From the cell containing the given text, extract its center point as (x, y) coordinate. 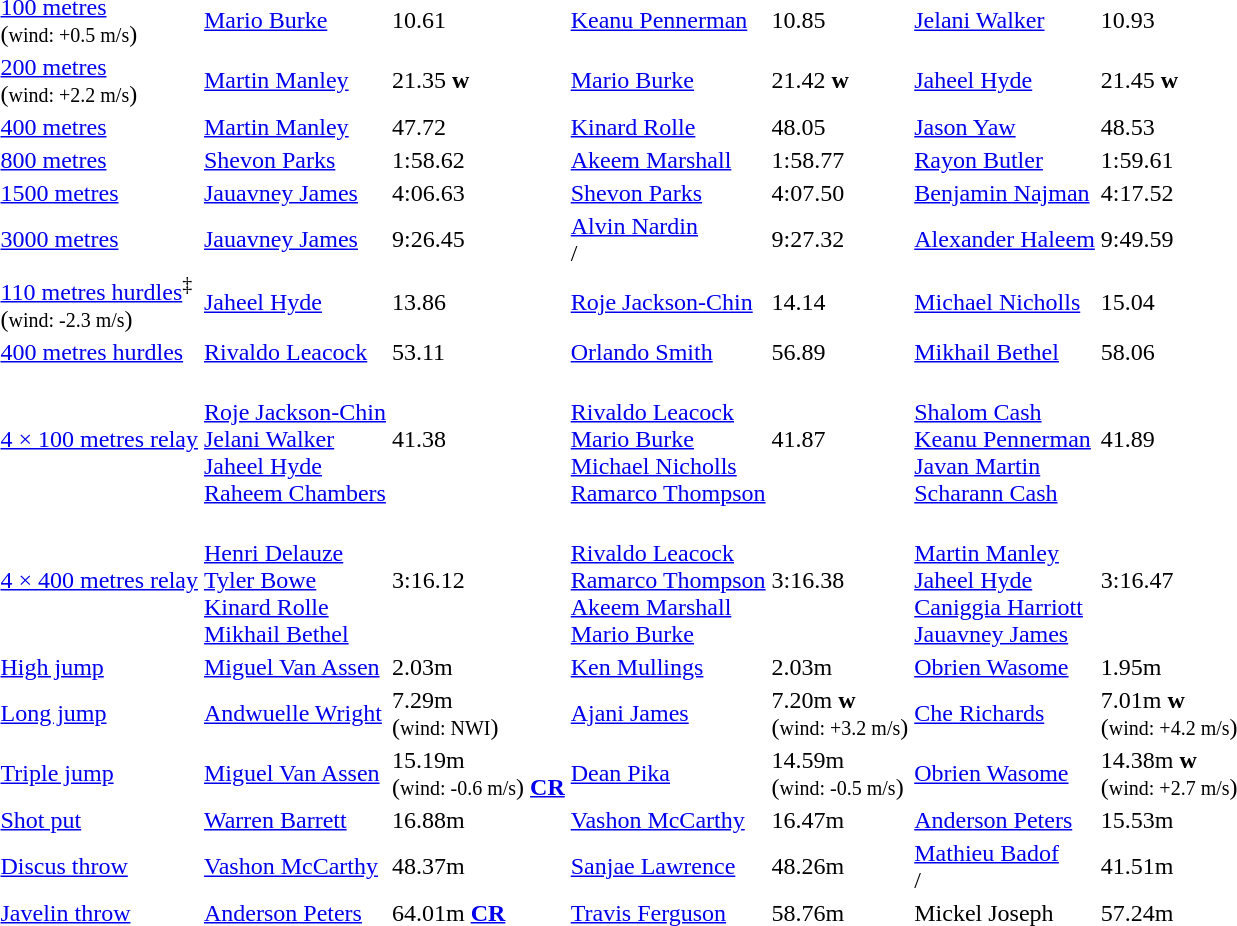
41.87 (840, 439)
47.72 (478, 127)
Mathieu Badof / (1005, 866)
Benjamin Najman (1005, 193)
Alexander Haleem (1005, 240)
48.05 (840, 127)
Kinard Rolle (668, 127)
Henri Delauze Tyler Bowe Kinard Rolle Mikhail Bethel (294, 580)
Sanjae Lawrence (668, 866)
4:07.50 (840, 193)
Orlando Smith (668, 352)
Akeem Marshall (668, 160)
13.86 (478, 302)
14.59m (wind: -0.5 m/s) (840, 774)
1:58.62 (478, 160)
41.38 (478, 439)
Jason Yaw (1005, 127)
Warren Barrett (294, 820)
Che Richards (1005, 714)
3:16.12 (478, 580)
3:16.38 (840, 580)
Andwuelle Wright (294, 714)
Martin Manley Jaheel Hyde Caniggia Harriott Jauavney James (1005, 580)
Mikhail Bethel (1005, 352)
Dean Pika (668, 774)
16.47m (840, 820)
9:27.32 (840, 240)
Rivaldo Leacock (294, 352)
Roje Jackson-Chin Jelani Walker Jaheel Hyde Raheem Chambers (294, 439)
Rivaldo Leacock Mario Burke Michael Nicholls Ramarco Thompson (668, 439)
Rivaldo Leacock Ramarco Thompson Akeem Marshall Mario Burke (668, 580)
16.88m (478, 820)
56.89 (840, 352)
Mario Burke (668, 80)
Anderson Peters (1005, 820)
Rayon Butler (1005, 160)
21.35 w (478, 80)
7.29m (wind: NWI) (478, 714)
Roje Jackson-Chin (668, 302)
1:58.77 (840, 160)
48.37m (478, 866)
Alvin Nardin / (668, 240)
Ken Mullings (668, 667)
9:26.45 (478, 240)
53.11 (478, 352)
48.26m (840, 866)
21.42 w (840, 80)
Michael Nicholls (1005, 302)
Shalom Cash Keanu Pennerman Javan Martin Scharann Cash (1005, 439)
Ajani James (668, 714)
4:06.63 (478, 193)
7.20m w(wind: +3.2 m/s) (840, 714)
14.14 (840, 302)
15.19m (wind: -0.6 m/s) CR (478, 774)
